From the cell containing the given text, extract its center point as (X, Y) coordinate. 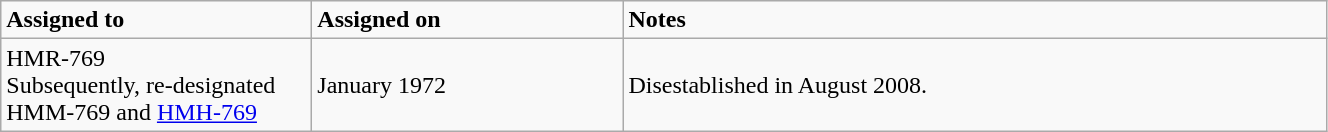
Assigned to (156, 20)
Disestablished in August 2008. (975, 85)
HMR-769Subsequently, re-designated HMM-769 and HMH-769 (156, 85)
Notes (975, 20)
January 1972 (468, 85)
Assigned on (468, 20)
